Capture the cell that displays the provided text and extract its (X, Y) central coordinate. 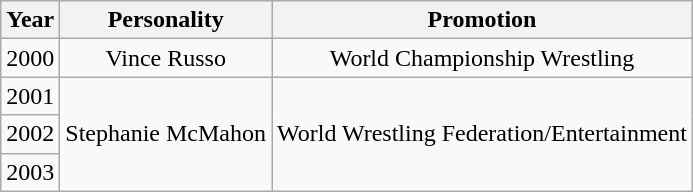
2002 (30, 134)
World Championship Wrestling (482, 58)
2001 (30, 96)
Vince Russo (166, 58)
Personality (166, 20)
2000 (30, 58)
Promotion (482, 20)
Year (30, 20)
2003 (30, 172)
World Wrestling Federation/Entertainment (482, 134)
Stephanie McMahon (166, 134)
